Output the [X, Y] coordinate of the center of the cell containing the given text.  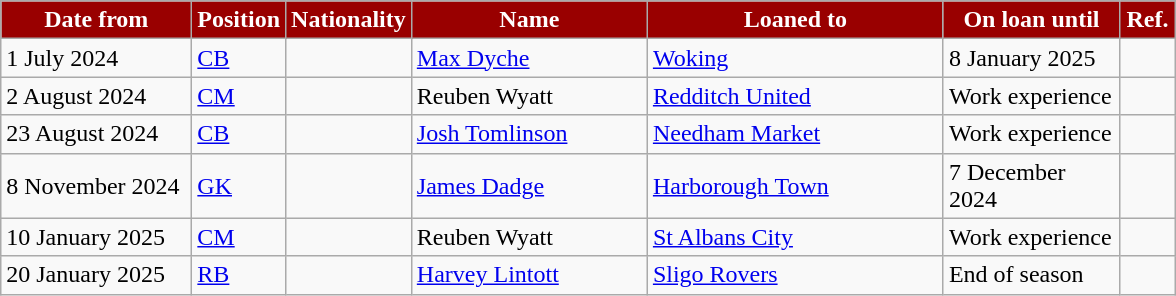
Needham Market [795, 134]
Max Dyche [529, 58]
Position [239, 20]
RB [239, 275]
2 August 2024 [96, 96]
7 December 2024 [1031, 186]
Woking [795, 58]
Ref. [1147, 20]
1 July 2024 [96, 58]
GK [239, 186]
Harborough Town [795, 186]
Harvey Lintott [529, 275]
10 January 2025 [96, 237]
Sligo Rovers [795, 275]
Nationality [349, 20]
On loan until [1031, 20]
Date from [96, 20]
Josh Tomlinson [529, 134]
James Dadge [529, 186]
St Albans City [795, 237]
20 January 2025 [96, 275]
Loaned to [795, 20]
8 November 2024 [96, 186]
End of season [1031, 275]
8 January 2025 [1031, 58]
Name [529, 20]
Redditch United [795, 96]
23 August 2024 [96, 134]
